Scan for the cell matching the given text and deliver its [X, Y] coordinate at center. 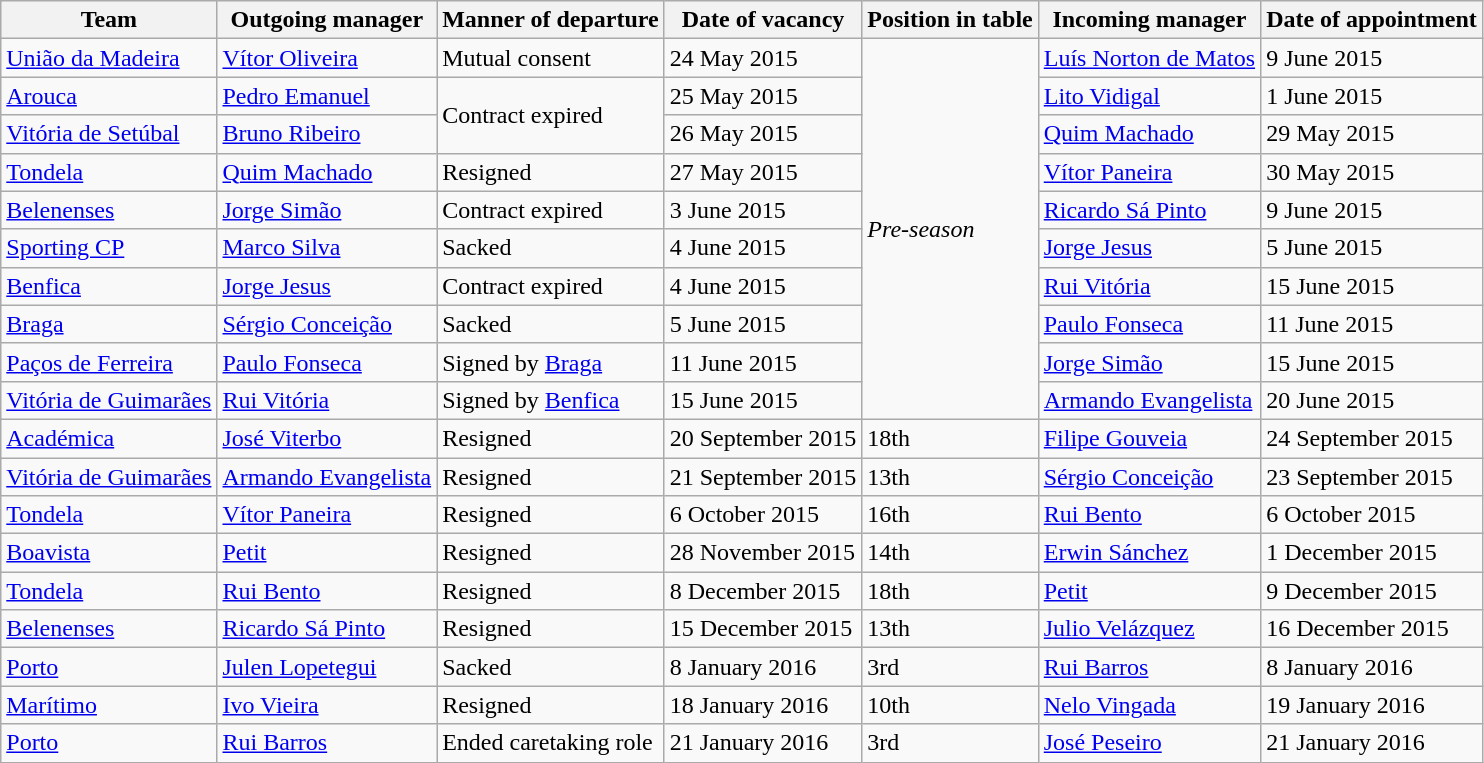
26 May 2015 [763, 134]
Signed by Braga [550, 362]
Bruno Ribeiro [327, 134]
Ivo Vieira [327, 705]
21 September 2015 [763, 477]
1 December 2015 [1372, 553]
Julio Velázquez [1149, 629]
Date of vacancy [763, 20]
23 September 2015 [1372, 477]
Boavista [109, 553]
Braga [109, 324]
União da Madeira [109, 58]
28 November 2015 [763, 553]
Paços de Ferreira [109, 362]
Signed by Benfica [550, 400]
10th [950, 705]
Académica [109, 438]
Pre-season [950, 230]
20 September 2015 [763, 438]
24 September 2015 [1372, 438]
Sporting CP [109, 248]
Incoming manager [1149, 20]
3 June 2015 [763, 210]
Position in table [950, 20]
Manner of departure [550, 20]
Vítor Oliveira [327, 58]
1 June 2015 [1372, 96]
Team [109, 20]
Luís Norton de Matos [1149, 58]
19 January 2016 [1372, 705]
29 May 2015 [1372, 134]
Vitória de Setúbal [109, 134]
José Peseiro [1149, 743]
Outgoing manager [327, 20]
Erwin Sánchez [1149, 553]
16 December 2015 [1372, 629]
18 January 2016 [763, 705]
Benfica [109, 286]
Marco Silva [327, 248]
Julen Lopetegui [327, 667]
Mutual consent [550, 58]
25 May 2015 [763, 96]
20 June 2015 [1372, 400]
14th [950, 553]
30 May 2015 [1372, 172]
Date of appointment [1372, 20]
Lito Vidigal [1149, 96]
Arouca [109, 96]
Marítimo [109, 705]
24 May 2015 [763, 58]
Ended caretaking role [550, 743]
27 May 2015 [763, 172]
José Viterbo [327, 438]
9 December 2015 [1372, 591]
Nelo Vingada [1149, 705]
16th [950, 515]
15 December 2015 [763, 629]
8 December 2015 [763, 591]
Pedro Emanuel [327, 96]
Filipe Gouveia [1149, 438]
